Locate the cell with the specified text and output its [x, y] center coordinate. 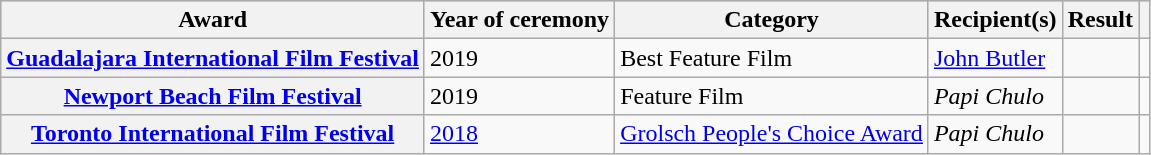
Best Feature Film [772, 58]
Newport Beach Film Festival [213, 96]
Year of ceremony [519, 20]
Guadalajara International Film Festival [213, 58]
John Butler [995, 58]
Award [213, 20]
Feature Film [772, 96]
2018 [519, 134]
Category [772, 20]
Toronto International Film Festival [213, 134]
Recipient(s) [995, 20]
Grolsch People's Choice Award [772, 134]
Result [1100, 20]
